Find where the given text appears and provide that cell's center as (X, Y) coordinate. 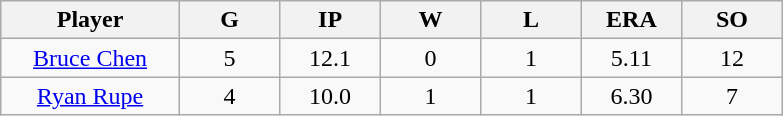
5.11 (631, 58)
12 (732, 58)
Ryan Rupe (90, 96)
Player (90, 20)
6.30 (631, 96)
L (531, 20)
12.1 (330, 58)
10.0 (330, 96)
SO (732, 20)
G (229, 20)
ERA (631, 20)
Bruce Chen (90, 58)
0 (430, 58)
W (430, 20)
4 (229, 96)
IP (330, 20)
7 (732, 96)
5 (229, 58)
